Pinpoint the cell where the given text exists, returning its (x, y) midpoint coordinate. 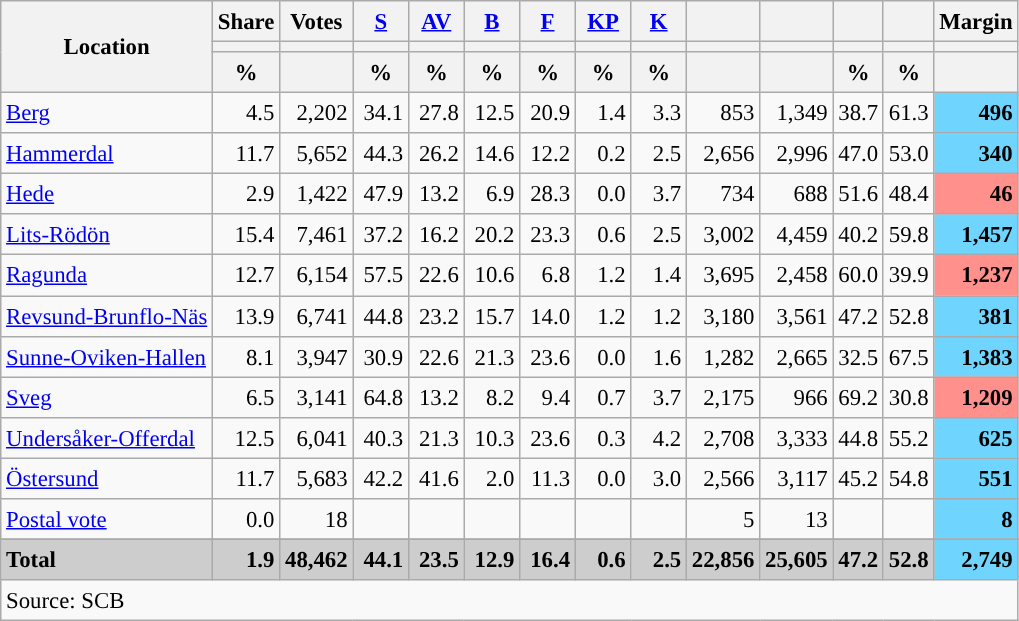
51.6 (858, 194)
23.2 (437, 316)
6,741 (316, 316)
Margin (976, 22)
8.1 (246, 356)
5,683 (316, 478)
11.3 (548, 478)
1,422 (316, 194)
1,237 (976, 276)
Source: SCB (510, 600)
57.5 (381, 276)
64.8 (381, 398)
40.3 (381, 438)
4.5 (246, 114)
6.5 (246, 398)
1,383 (976, 356)
39.9 (908, 276)
8 (976, 520)
47.9 (381, 194)
13.9 (246, 316)
69.2 (858, 398)
966 (796, 398)
F (548, 22)
2,665 (796, 356)
48,462 (316, 560)
Total (107, 560)
625 (976, 438)
3,117 (796, 478)
3,947 (316, 356)
2,749 (976, 560)
3,561 (796, 316)
4.2 (659, 438)
47.0 (858, 154)
688 (796, 194)
14.0 (548, 316)
1,349 (796, 114)
20.9 (548, 114)
3,002 (724, 234)
0.2 (603, 154)
40.2 (858, 234)
42.2 (381, 478)
Hammerdal (107, 154)
2,656 (724, 154)
67.5 (908, 356)
5,652 (316, 154)
2,566 (724, 478)
0.7 (603, 398)
340 (976, 154)
12.7 (246, 276)
13 (796, 520)
16.4 (548, 560)
25,605 (796, 560)
B (492, 22)
K (659, 22)
41.6 (437, 478)
853 (724, 114)
1.6 (659, 356)
Sveg (107, 398)
9.4 (548, 398)
Postal vote (107, 520)
6.9 (492, 194)
28.3 (548, 194)
48.4 (908, 194)
55.2 (908, 438)
34.1 (381, 114)
Undersåker-Offerdal (107, 438)
Revsund-Brunflo-Näs (107, 316)
20.2 (492, 234)
Sunne-Oviken-Hallen (107, 356)
23.3 (548, 234)
1,457 (976, 234)
10.6 (492, 276)
1.9 (246, 560)
1,209 (976, 398)
Ragunda (107, 276)
3.3 (659, 114)
26.2 (437, 154)
3,180 (724, 316)
37.2 (381, 234)
3,695 (724, 276)
44.1 (381, 560)
60.0 (858, 276)
381 (976, 316)
3,141 (316, 398)
Location (107, 47)
S (381, 22)
3.0 (659, 478)
23.5 (437, 560)
61.3 (908, 114)
2.9 (246, 194)
KP (603, 22)
Östersund (107, 478)
32.5 (858, 356)
2,708 (724, 438)
734 (724, 194)
16.2 (437, 234)
1,282 (724, 356)
15.7 (492, 316)
2,996 (796, 154)
44.3 (381, 154)
2.0 (492, 478)
59.8 (908, 234)
22,856 (724, 560)
Berg (107, 114)
53.0 (908, 154)
0.3 (603, 438)
496 (976, 114)
Lits-Rödön (107, 234)
551 (976, 478)
7,461 (316, 234)
5 (724, 520)
30.9 (381, 356)
Hede (107, 194)
2,175 (724, 398)
14.6 (492, 154)
Share (246, 22)
AV (437, 22)
45.2 (858, 478)
Votes (316, 22)
54.8 (908, 478)
6,041 (316, 438)
4,459 (796, 234)
30.8 (908, 398)
3,333 (796, 438)
15.4 (246, 234)
10.3 (492, 438)
46 (976, 194)
27.8 (437, 114)
6,154 (316, 276)
8.2 (492, 398)
2,202 (316, 114)
18 (316, 520)
12.9 (492, 560)
12.2 (548, 154)
2,458 (796, 276)
38.7 (858, 114)
6.8 (548, 276)
